Provide the [x, y] coordinate of the cell's center where the given text is located.  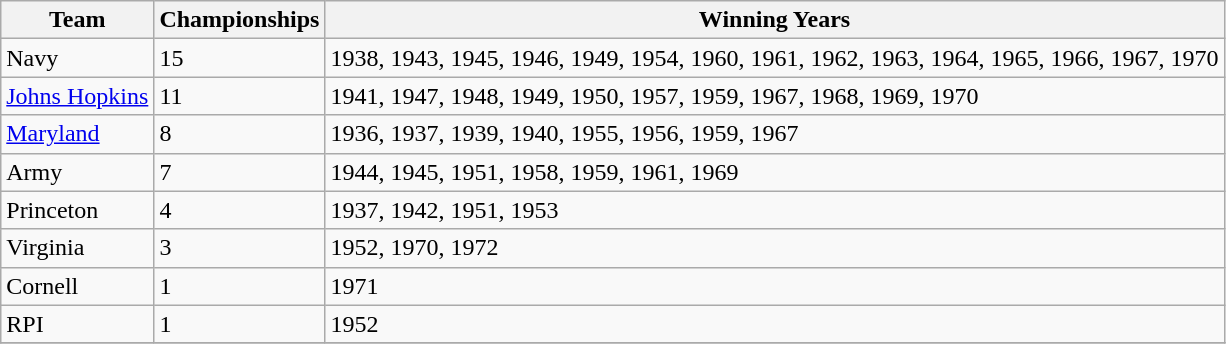
1952, 1970, 1972 [774, 248]
Championships [240, 20]
RPI [78, 324]
1938, 1943, 1945, 1946, 1949, 1954, 1960, 1961, 1962, 1963, 1964, 1965, 1966, 1967, 1970 [774, 58]
1937, 1942, 1951, 1953 [774, 210]
Winning Years [774, 20]
15 [240, 58]
1941, 1947, 1948, 1949, 1950, 1957, 1959, 1967, 1968, 1969, 1970 [774, 96]
1971 [774, 286]
Army [78, 172]
8 [240, 134]
7 [240, 172]
1952 [774, 324]
Cornell [78, 286]
3 [240, 248]
Maryland [78, 134]
Virginia [78, 248]
1936, 1937, 1939, 1940, 1955, 1956, 1959, 1967 [774, 134]
11 [240, 96]
Princeton [78, 210]
Team [78, 20]
Johns Hopkins [78, 96]
4 [240, 210]
1944, 1945, 1951, 1958, 1959, 1961, 1969 [774, 172]
Navy [78, 58]
